For the text-containing cell, return its midpoint in [x, y] coordinate format. 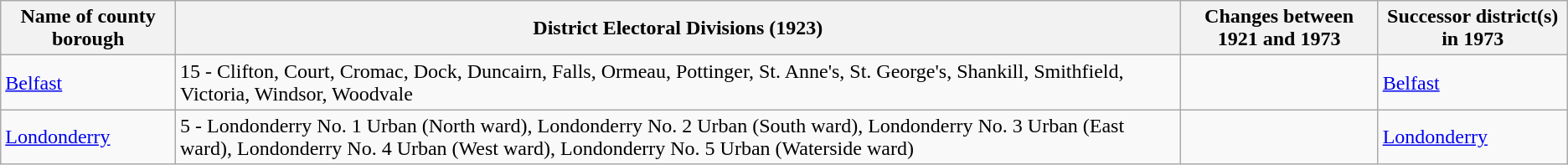
Changes between 1921 and 1973 [1279, 28]
Name of county borough [89, 28]
District Electoral Divisions (1923) [678, 28]
Successor district(s) in 1973 [1473, 28]
15 - Clifton, Court, Cromac, Dock, Duncairn, Falls, Ormeau, Pottinger, St. Anne's, St. George's, Shankill, Smithfield, Victoria, Windsor, Woodvale [678, 82]
